Detect which cell encompasses the target text, then output its (X, Y) center coordinate. 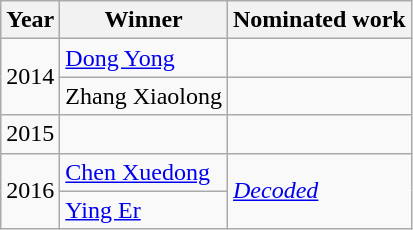
Chen Xuedong (144, 172)
Ying Er (144, 210)
Zhang Xiaolong (144, 96)
Dong Yong (144, 58)
2015 (30, 134)
Decoded (320, 191)
Winner (144, 20)
2016 (30, 191)
Nominated work (320, 20)
Year (30, 20)
2014 (30, 77)
